Locate the cell with the specified text and output its (x, y) center coordinate. 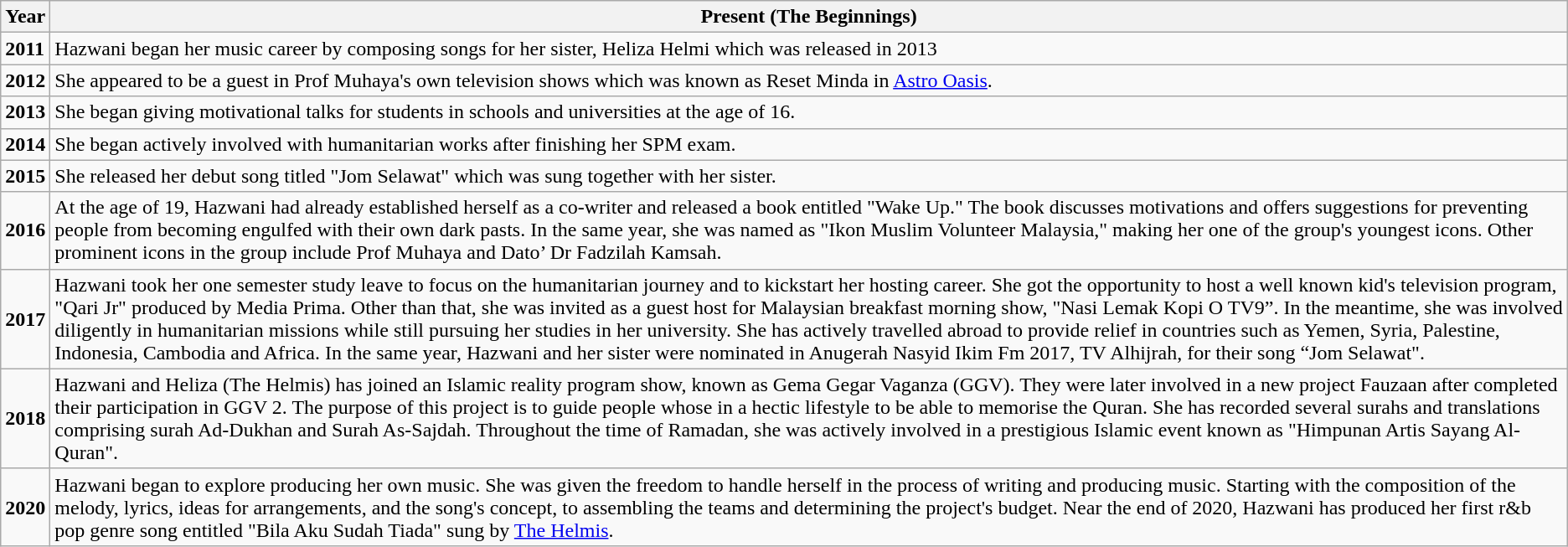
2020 (25, 507)
2016 (25, 230)
Present (The Beginnings) (809, 17)
Hazwani began her music career by composing songs for her sister, Heliza Helmi which was released in 2013 (809, 49)
She began giving motivational talks for students in schools and universities at the age of 16. (809, 112)
2013 (25, 112)
2017 (25, 318)
2015 (25, 176)
2011 (25, 49)
2018 (25, 419)
She released her debut song titled "Jom Selawat" which was sung together with her sister. (809, 176)
She appeared to be a guest in Prof Muhaya's own television shows which was known as Reset Minda in Astro Oasis. (809, 80)
She began actively involved with humanitarian works after finishing her SPM exam. (809, 144)
2014 (25, 144)
2012 (25, 80)
Year (25, 17)
